From the cell containing the given text, extract its center point as [X, Y] coordinate. 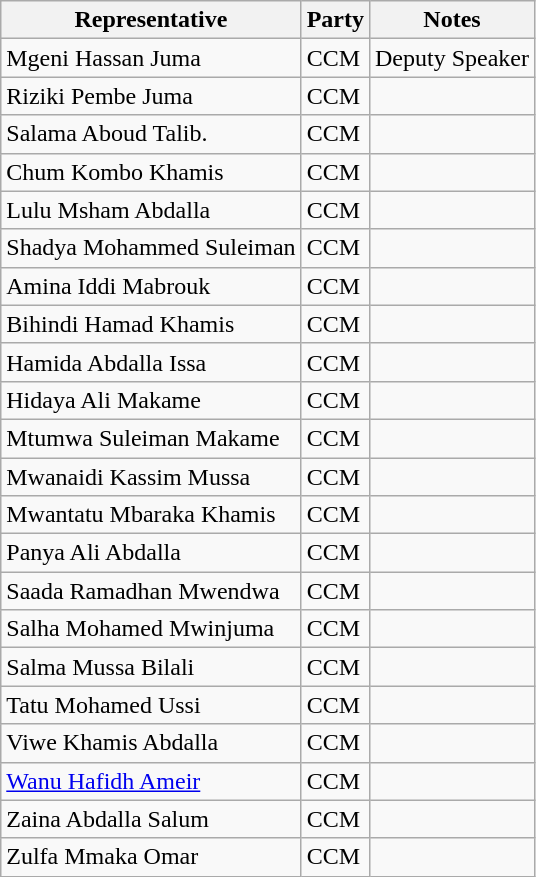
Salama Aboud Talib. [151, 134]
Riziki Pembe Juma [151, 96]
Hidaya Ali Makame [151, 400]
Lulu Msham Abdalla [151, 210]
Mwantatu Mbaraka Khamis [151, 515]
Mgeni Hassan Juma [151, 58]
Wanu Hafidh Ameir [151, 781]
Salma Mussa Bilali [151, 667]
Mwanaidi Kassim Mussa [151, 477]
Salha Mohamed Mwinjuma [151, 629]
Chum Kombo Khamis [151, 172]
Zulfa Mmaka Omar [151, 857]
Saada Ramadhan Mwendwa [151, 591]
Bihindi Hamad Khamis [151, 324]
Deputy Speaker [452, 58]
Panya Ali Abdalla [151, 553]
Mtumwa Suleiman Makame [151, 438]
Shadya Mohammed Suleiman [151, 248]
Amina Iddi Mabrouk [151, 286]
Party [335, 20]
Tatu Mohamed Ussi [151, 705]
Notes [452, 20]
Hamida Abdalla Issa [151, 362]
Representative [151, 20]
Zaina Abdalla Salum [151, 819]
Viwe Khamis Abdalla [151, 743]
